Find where the given text appears and provide that cell's center as [X, Y] coordinate. 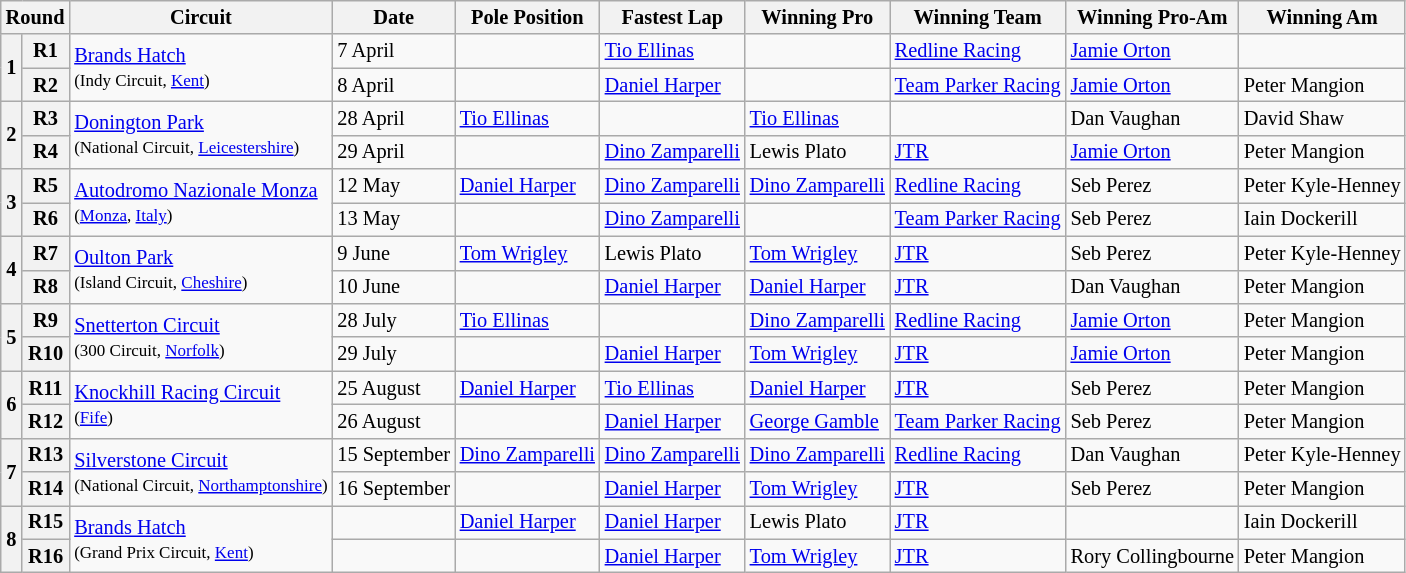
R10 [46, 354]
George Gamble [818, 421]
10 June [393, 287]
Winning Team [978, 17]
3 [12, 202]
R12 [46, 421]
7 April [393, 51]
R9 [46, 320]
Silverstone Circuit(National Circuit, Northamptonshire) [200, 472]
Fastest Lap [672, 17]
Rory Collingbourne [1152, 556]
12 May [393, 186]
R14 [46, 489]
Snetterton Circuit(300 Circuit, Norfolk) [200, 336]
Oulton Park(Island Circuit, Cheshire) [200, 270]
8 [12, 538]
26 August [393, 421]
5 [12, 336]
R7 [46, 253]
R5 [46, 186]
6 [12, 404]
28 April [393, 118]
29 July [393, 354]
Brands Hatch(Grand Prix Circuit, Kent) [200, 538]
4 [12, 270]
2 [12, 134]
Donington Park(National Circuit, Leicestershire) [200, 134]
13 May [393, 219]
7 [12, 472]
R1 [46, 51]
Date [393, 17]
Knockhill Racing Circuit(Fife) [200, 404]
Winning Pro-Am [1152, 17]
Brands Hatch(Indy Circuit, Kent) [200, 68]
28 July [393, 320]
R6 [46, 219]
R11 [46, 388]
Round [36, 17]
R2 [46, 85]
Autodromo Nazionale Monza(Monza, Italy) [200, 202]
R15 [46, 522]
16 September [393, 489]
1 [12, 68]
R3 [46, 118]
R8 [46, 287]
R4 [46, 152]
Circuit [200, 17]
Pole Position [528, 17]
David Shaw [1322, 118]
9 June [393, 253]
29 April [393, 152]
R13 [46, 455]
Winning Am [1322, 17]
R16 [46, 556]
Winning Pro [818, 17]
15 September [393, 455]
25 August [393, 388]
8 April [393, 85]
